Pinpoint the cell where the given text exists, returning its [X, Y] midpoint coordinate. 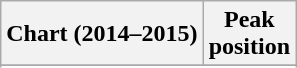
Chart (2014–2015) [102, 34]
Peakposition [249, 34]
